Provide the (X, Y) coordinate of the cell's center where the given text is located.  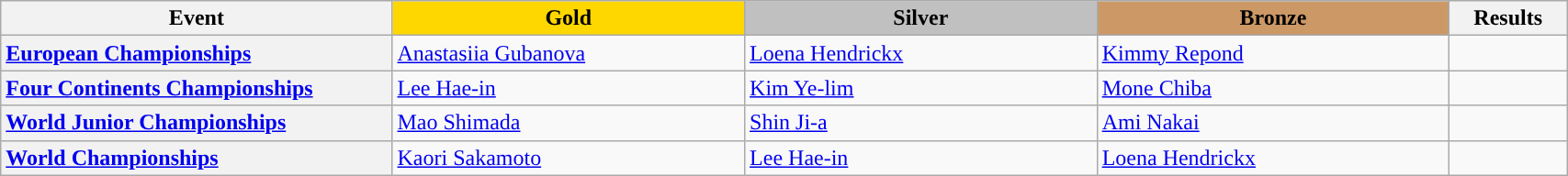
Gold (569, 18)
Bronze (1273, 18)
Event (197, 18)
Kimmy Repond (1273, 53)
Shin Ji-a (921, 123)
Kim Ye-lim (921, 88)
European Championships (197, 53)
Mone Chiba (1273, 88)
Ami Nakai (1273, 123)
Results (1508, 18)
World Championships (197, 158)
Anastasiia Gubanova (569, 53)
Four Continents Championships (197, 88)
Mao Shimada (569, 123)
Kaori Sakamoto (569, 158)
Silver (921, 18)
World Junior Championships (197, 123)
